Capture the cell that displays the provided text and extract its (X, Y) central coordinate. 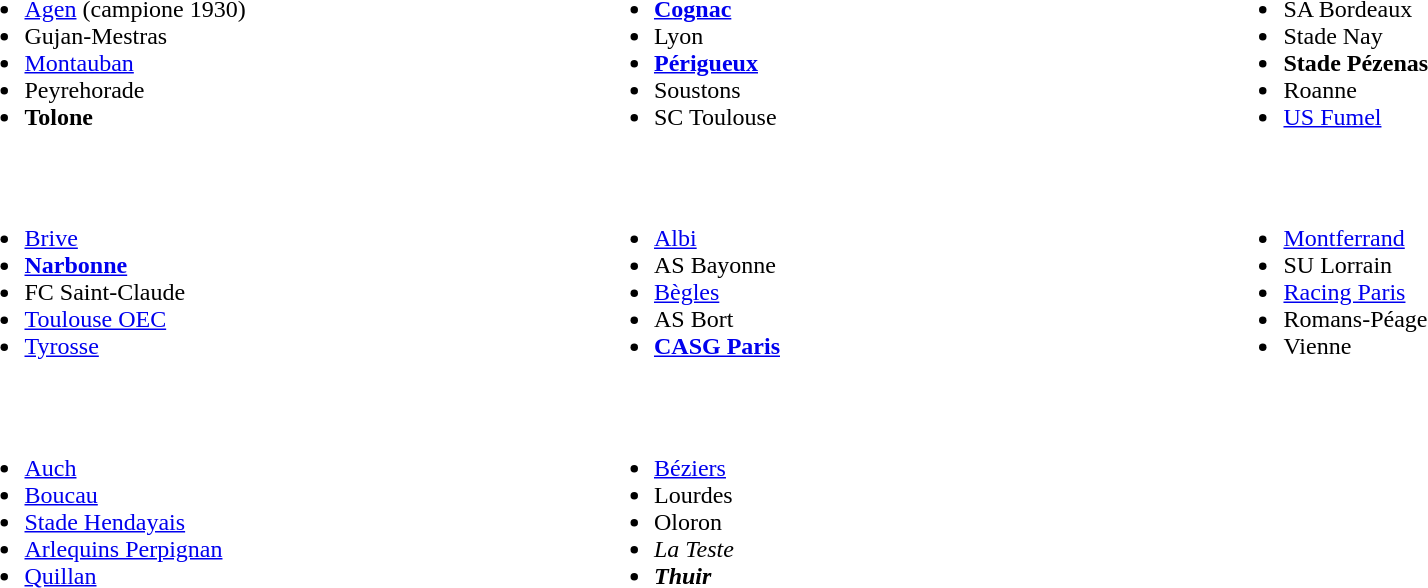
AlbiAS BayonneBèglesAS Bort CASG Paris (899, 279)
